Scan for the cell matching the given text and deliver its (X, Y) coordinate at center. 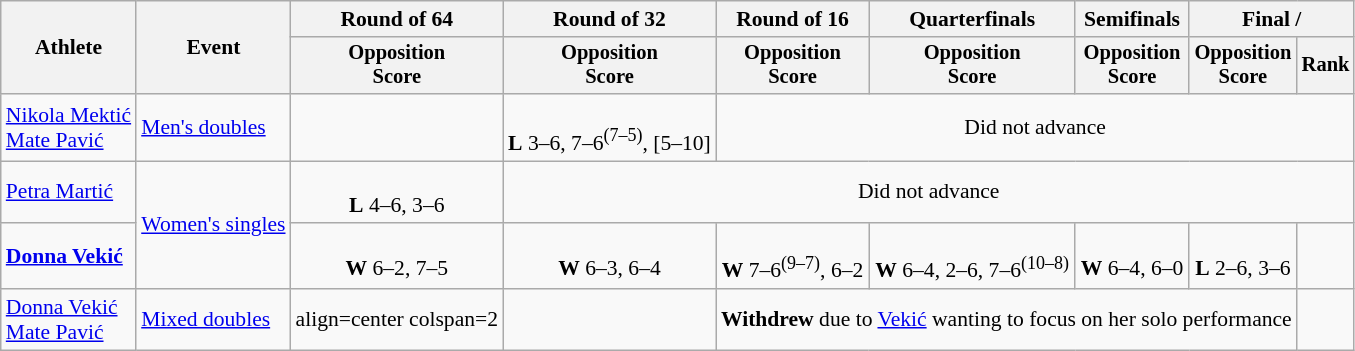
Rank (1326, 66)
Mixed doubles (213, 320)
Final / (1272, 19)
Withdrew due to Vekić wanting to focus on her solo performance (1006, 320)
Event (213, 48)
Round of 32 (610, 19)
align=center colspan=2 (397, 320)
W 6–2, 7–5 (397, 256)
Round of 16 (792, 19)
Donna Vekić (68, 256)
W 6–4, 2–6, 7–6(10–8) (972, 256)
W 6–4, 6–0 (1132, 256)
W 7–6(9–7), 6–2 (792, 256)
Quarterfinals (972, 19)
W 6–3, 6–4 (610, 256)
Round of 64 (397, 19)
Donna VekićMate Pavić (68, 320)
L 4–6, 3–6 (397, 192)
Athlete (68, 48)
Women's singles (213, 225)
L 3–6, 7–6(7–5), [5–10] (610, 128)
Petra Martić (68, 192)
Nikola MektićMate Pavić (68, 128)
Semifinals (1132, 19)
Men's doubles (213, 128)
L 2–6, 3–6 (1243, 256)
